Identify which cell holds the provided text, then report its (X, Y) central coordinate. 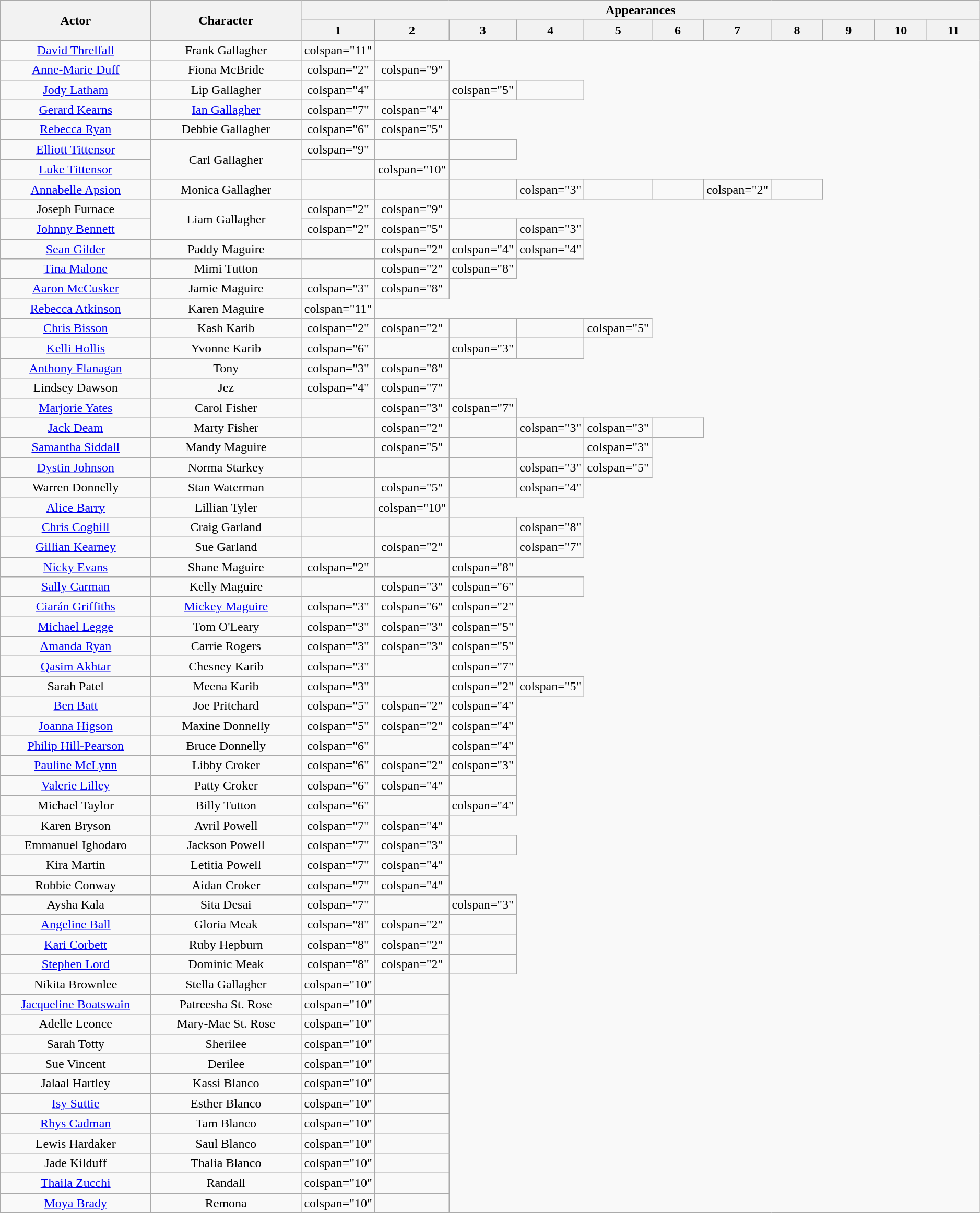
Jamie Maguire (226, 289)
Sue Garland (226, 547)
Rhys Cadman (76, 1123)
Kassi Blanco (226, 1084)
Joanna Higson (76, 726)
Patty Croker (226, 785)
Carrie Rogers (226, 646)
5 (618, 30)
Qasim Akhtar (76, 666)
Chris Coghill (76, 527)
4 (550, 30)
Ruby Hepburn (226, 945)
Anne-Marie Duff (76, 70)
Derilee (226, 1064)
Thaila Zucchi (76, 1183)
Maxine Donnelly (226, 726)
Mary-Mae St. Rose (226, 1024)
Aysha Kala (76, 905)
Nikita Brownlee (76, 984)
Character (226, 20)
Jack Deam (76, 428)
Stella Gallagher (226, 984)
Lip Gallagher (226, 90)
Joe Pritchard (226, 706)
Remona (226, 1203)
Philip Hill-Pearson (76, 746)
Annabelle Apsion (76, 189)
3 (483, 30)
Gerard Kearns (76, 110)
Shane Maguire (226, 567)
Joseph Furnace (76, 209)
Sarah Totty (76, 1044)
Warren Donnelly (76, 487)
Saul Blanco (226, 1143)
Gillian Kearney (76, 547)
Chris Bisson (76, 328)
Norma Starkey (226, 467)
Elliott Tittensor (76, 149)
Liam Gallagher (226, 219)
Rebecca Ryan (76, 129)
Marjorie Yates (76, 408)
6 (678, 30)
8 (797, 30)
Amanda Ryan (76, 646)
Michael Legge (76, 627)
Tam Blanco (226, 1123)
Kash Karib (226, 328)
David Threlfall (76, 50)
Yvonne Karib (226, 348)
Carl Gallagher (226, 159)
Jade Kilduff (76, 1163)
Fiona McBride (226, 70)
Samantha Siddall (76, 447)
Bruce Donnelly (226, 746)
Sherilee (226, 1044)
Jez (226, 388)
Jacqueline Boatswain (76, 1004)
Billy Tutton (226, 805)
Mandy Maguire (226, 447)
Patreesha St. Rose (226, 1004)
Kari Corbett (76, 945)
Mickey Maguire (226, 607)
Kira Martin (76, 865)
Tony (226, 368)
11 (953, 30)
Jackson Powell (226, 845)
Dominic Meak (226, 964)
Ben Batt (76, 706)
Actor (76, 20)
Thalia Blanco (226, 1163)
Frank Gallagher (226, 50)
Kelli Hollis (76, 348)
2 (412, 30)
Moya Brady (76, 1203)
Emmanuel Ighodaro (76, 845)
Stephen Lord (76, 964)
Paddy Maguire (226, 249)
Luke Tittensor (76, 169)
Libby Croker (226, 766)
Rebecca Atkinson (76, 309)
Meena Karib (226, 686)
Adelle Leonce (76, 1024)
Kelly Maguire (226, 587)
Karen Maguire (226, 309)
7 (737, 30)
Isy Suttie (76, 1103)
Pauline McLynn (76, 766)
Craig Garland (226, 527)
Gloria Meak (226, 925)
Angeline Ball (76, 925)
Sally Carman (76, 587)
Lillian Tyler (226, 507)
Sita Desai (226, 905)
Appearances (640, 10)
10 (901, 30)
Jalaal Hartley (76, 1084)
Dystin Johnson (76, 467)
Jody Latham (76, 90)
Alice Barry (76, 507)
Lewis Hardaker (76, 1143)
Marty Fisher (226, 428)
Tom O'Leary (226, 627)
Avril Powell (226, 825)
Sarah Patel (76, 686)
Karen Bryson (76, 825)
Stan Waterman (226, 487)
Ian Gallagher (226, 110)
Sue Vincent (76, 1064)
Chesney Karib (226, 666)
Valerie Lilley (76, 785)
Mimi Tutton (226, 269)
Carol Fisher (226, 408)
Monica Gallagher (226, 189)
Robbie Conway (76, 885)
9 (849, 30)
Anthony Flanagan (76, 368)
Letitia Powell (226, 865)
Randall (226, 1183)
Aidan Croker (226, 885)
Ciarán Griffiths (76, 607)
Lindsey Dawson (76, 388)
1 (338, 30)
Sean Gilder (76, 249)
Tina Malone (76, 269)
Aaron McCusker (76, 289)
Nicky Evans (76, 567)
Johnny Bennett (76, 229)
Debbie Gallagher (226, 129)
Michael Taylor (76, 805)
Esther Blanco (226, 1103)
